Provide the (X, Y) coordinate of the cell's center where the given text is located.  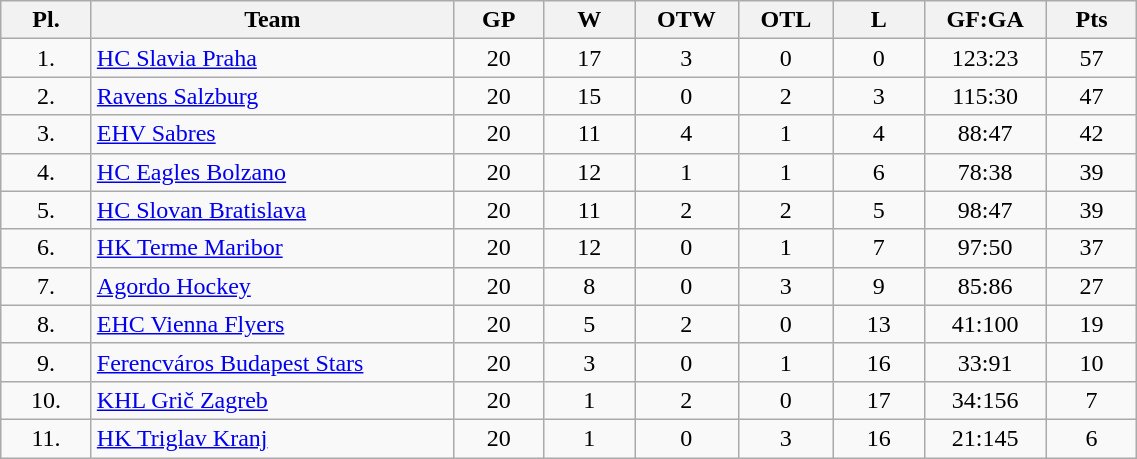
15 (590, 96)
Ferencváros Budapest Stars (272, 362)
HK Triglav Kranj (272, 438)
4. (46, 172)
W (590, 20)
8. (46, 324)
9. (46, 362)
HK Terme Maribor (272, 248)
7. (46, 286)
GP (498, 20)
33:91 (985, 362)
8 (590, 286)
123:23 (985, 58)
HC Slavia Praha (272, 58)
2. (46, 96)
19 (1092, 324)
11. (46, 438)
21:145 (985, 438)
EHV Sabres (272, 134)
97:50 (985, 248)
1. (46, 58)
6. (46, 248)
KHL Grič Zagreb (272, 400)
34:156 (985, 400)
115:30 (985, 96)
85:86 (985, 286)
3. (46, 134)
42 (1092, 134)
OTL (786, 20)
Team (272, 20)
98:47 (985, 210)
Pl. (46, 20)
57 (1092, 58)
OTW (687, 20)
Pts (1092, 20)
78:38 (985, 172)
HC Slovan Bratislava (272, 210)
9 (880, 286)
13 (880, 324)
Agordo Hockey (272, 286)
5. (46, 210)
GF:GA (985, 20)
88:47 (985, 134)
EHC Vienna Flyers (272, 324)
37 (1092, 248)
HC Eagles Bolzano (272, 172)
Ravens Salzburg (272, 96)
41:100 (985, 324)
10 (1092, 362)
47 (1092, 96)
10. (46, 400)
L (880, 20)
27 (1092, 286)
